Search for the cell housing the specified text and yield its [x, y] center coordinate. 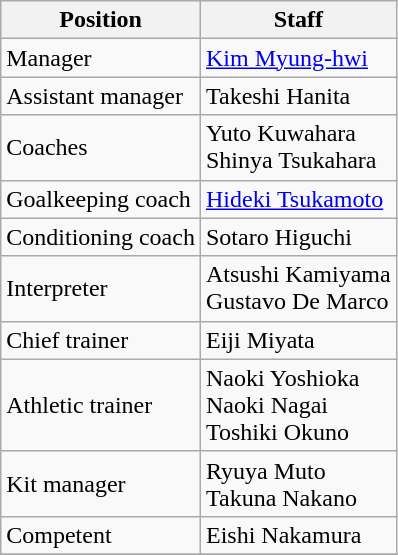
Assistant manager [101, 96]
Goalkeeping coach [101, 199]
Sotaro Higuchi [298, 237]
Ryuya Muto Takuna Nakano [298, 484]
Atsushi Kamiyama Gustavo De Marco [298, 288]
Yuto Kuwahara Shinya Tsukahara [298, 148]
Kit manager [101, 484]
Takeshi Hanita [298, 96]
Kim Myung-hwi [298, 58]
Position [101, 20]
Staff [298, 20]
Chief trainer [101, 340]
Naoki Yoshioka Naoki Nagai Toshiki Okuno [298, 405]
Manager [101, 58]
Conditioning coach [101, 237]
Eiji Miyata [298, 340]
Athletic trainer [101, 405]
Interpreter [101, 288]
Coaches [101, 148]
Eishi Nakamura [298, 535]
Competent [101, 535]
Hideki Tsukamoto [298, 199]
